Extract the (x, y) coordinate from the center of the cell holding the provided text.  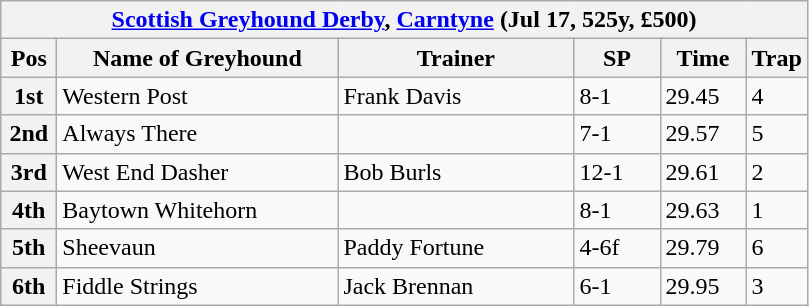
Baytown Whitehorn (198, 210)
29.79 (703, 248)
Bob Burls (456, 172)
1st (29, 96)
West End Dasher (198, 172)
6th (29, 286)
Time (703, 58)
Sheevaun (198, 248)
29.57 (703, 134)
3rd (29, 172)
2 (776, 172)
6 (776, 248)
4-6f (617, 248)
12-1 (617, 172)
Name of Greyhound (198, 58)
3 (776, 286)
4 (776, 96)
29.61 (703, 172)
2nd (29, 134)
29.95 (703, 286)
4th (29, 210)
1 (776, 210)
6-1 (617, 286)
Fiddle Strings (198, 286)
Trainer (456, 58)
29.63 (703, 210)
SP (617, 58)
5 (776, 134)
Western Post (198, 96)
Pos (29, 58)
Always There (198, 134)
Scottish Greyhound Derby, Carntyne (Jul 17, 525y, £500) (404, 20)
29.45 (703, 96)
7-1 (617, 134)
Paddy Fortune (456, 248)
5th (29, 248)
Frank Davis (456, 96)
Trap (776, 58)
Jack Brennan (456, 286)
